Return [x, y] of the center of cell containing provided text 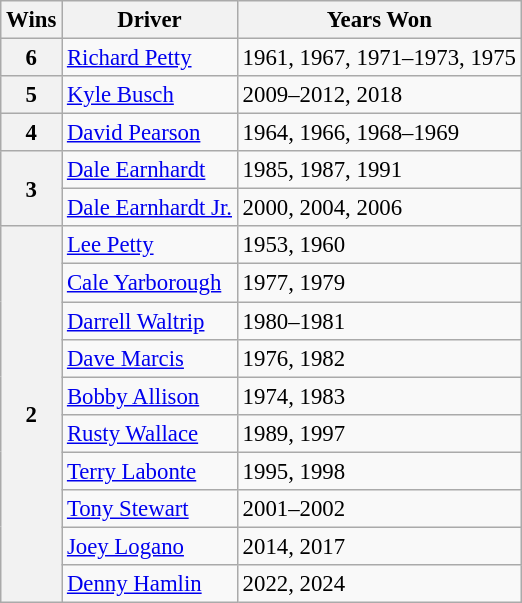
Cale Yarborough [150, 283]
6 [32, 58]
Tony Stewart [150, 509]
Terry Labonte [150, 471]
Joey Logano [150, 546]
Rusty Wallace [150, 433]
Lee Petty [150, 245]
Years Won [379, 20]
1977, 1979 [379, 283]
4 [32, 133]
Bobby Allison [150, 396]
2009–2012, 2018 [379, 95]
1989, 1997 [379, 433]
2000, 2004, 2006 [379, 208]
1995, 1998 [379, 471]
Dale Earnhardt Jr. [150, 208]
1985, 1987, 1991 [379, 170]
1964, 1966, 1968–1969 [379, 133]
David Pearson [150, 133]
1961, 1967, 1971–1973, 1975 [379, 58]
Denny Hamlin [150, 584]
2001–2002 [379, 509]
Wins [32, 20]
3 [32, 188]
1953, 1960 [379, 245]
1976, 1982 [379, 358]
Dale Earnhardt [150, 170]
1974, 1983 [379, 396]
Richard Petty [150, 58]
Driver [150, 20]
5 [32, 95]
2014, 2017 [379, 546]
Dave Marcis [150, 358]
Darrell Waltrip [150, 321]
1980–1981 [379, 321]
2022, 2024 [379, 584]
Kyle Busch [150, 95]
2 [32, 414]
